Determine the (X, Y) coordinate at the center of the cell enclosing the given text.  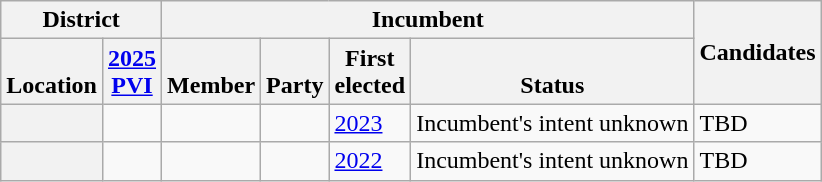
2022 (370, 161)
Candidates (758, 52)
Firstelected (370, 72)
District (82, 20)
Member (212, 72)
Incumbent (428, 20)
Party (295, 72)
Status (552, 72)
2025PVI (132, 72)
Location (52, 72)
2023 (370, 123)
